Provide the (X, Y) coordinate of the cell's center where the given text is located.  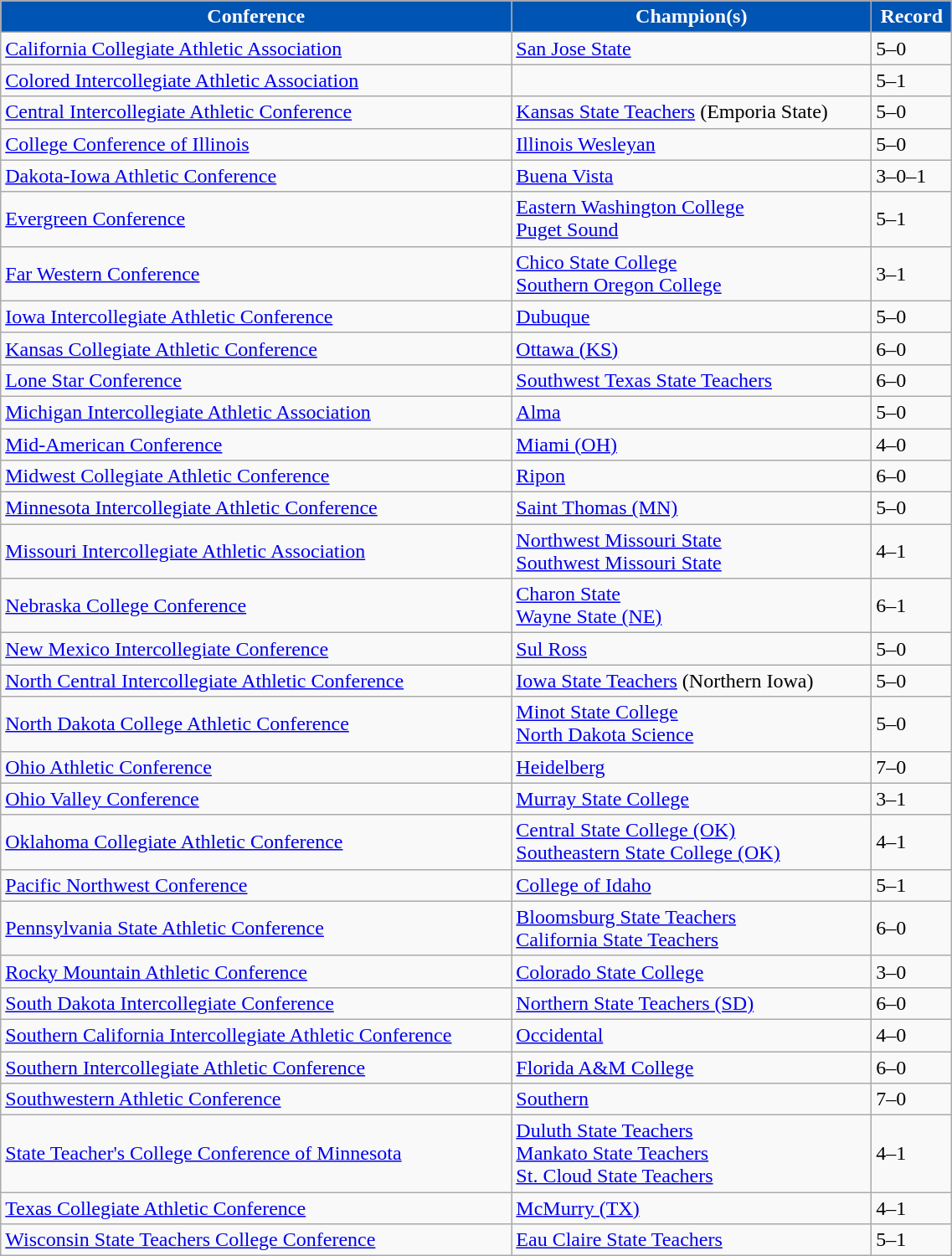
Murray State College (692, 799)
New Mexico Intercollegiate Conference (256, 649)
Saint Thomas (MN) (692, 508)
Ottawa (KS) (692, 348)
Michigan Intercollegiate Athletic Association (256, 412)
Kansas State Teachers (Emporia State) (692, 112)
North Dakota College Athletic Conference (256, 723)
Colored Intercollegiate Athletic Association (256, 80)
Dakota-Iowa Athletic Conference (256, 176)
Buena Vista (692, 176)
Mid-American Conference (256, 445)
Eau Claire State Teachers (692, 1240)
Champion(s) (692, 17)
Texas Collegiate Athletic Conference (256, 1208)
Kansas Collegiate Athletic Conference (256, 348)
Evergreen Conference (256, 219)
Midwest Collegiate Athletic Conference (256, 476)
Northern State Teachers (SD) (692, 1003)
Iowa Intercollegiate Athletic Conference (256, 317)
Iowa State Teachers (Northern Iowa) (692, 681)
Pennsylvania State Athletic Conference (256, 928)
Minnesota Intercollegiate Athletic Conference (256, 508)
Central Intercollegiate Athletic Conference (256, 112)
Sul Ross (692, 649)
Ohio Valley Conference (256, 799)
San Jose State (692, 49)
Rocky Mountain Athletic Conference (256, 971)
3–0–1 (912, 176)
Minot State CollegeNorth Dakota Science (692, 723)
Conference (256, 17)
Ohio Athletic Conference (256, 767)
Southern Intercollegiate Athletic Conference (256, 1068)
Northwest Missouri StateSouthwest Missouri State (692, 551)
Heidelberg (692, 767)
Dubuque (692, 317)
Chico State CollegeSouthern Oregon College (692, 273)
Missouri Intercollegiate Athletic Association (256, 551)
Colorado State College (692, 971)
Record (912, 17)
Bloomsburg State TeachersCalifornia State Teachers (692, 928)
College Conference of Illinois (256, 144)
Illinois Wesleyan (692, 144)
Duluth State TeachersMankato State TeachersSt. Cloud State Teachers (692, 1154)
Ripon (692, 476)
Southwestern Athletic Conference (256, 1099)
Pacific Northwest Conference (256, 885)
Florida A&M College (692, 1068)
Lone Star Conference (256, 380)
Miami (OH) (692, 445)
Oklahoma Collegiate Athletic Conference (256, 842)
6–1 (912, 606)
Far Western Conference (256, 273)
College of Idaho (692, 885)
Southern California Intercollegiate Athletic Conference (256, 1035)
Occidental (692, 1035)
Southern (692, 1099)
State Teacher's College Conference of Minnesota (256, 1154)
Wisconsin State Teachers College Conference (256, 1240)
Charon StateWayne State (NE) (692, 606)
Nebraska College Conference (256, 606)
McMurry (TX) (692, 1208)
California Collegiate Athletic Association (256, 49)
Eastern Washington CollegePuget Sound (692, 219)
Central State College (OK)Southeastern State College (OK) (692, 842)
Southwest Texas State Teachers (692, 380)
3–0 (912, 971)
South Dakota Intercollegiate Conference (256, 1003)
Alma (692, 412)
North Central Intercollegiate Athletic Conference (256, 681)
